For the text-containing cell, return its midpoint in [X, Y] coordinate format. 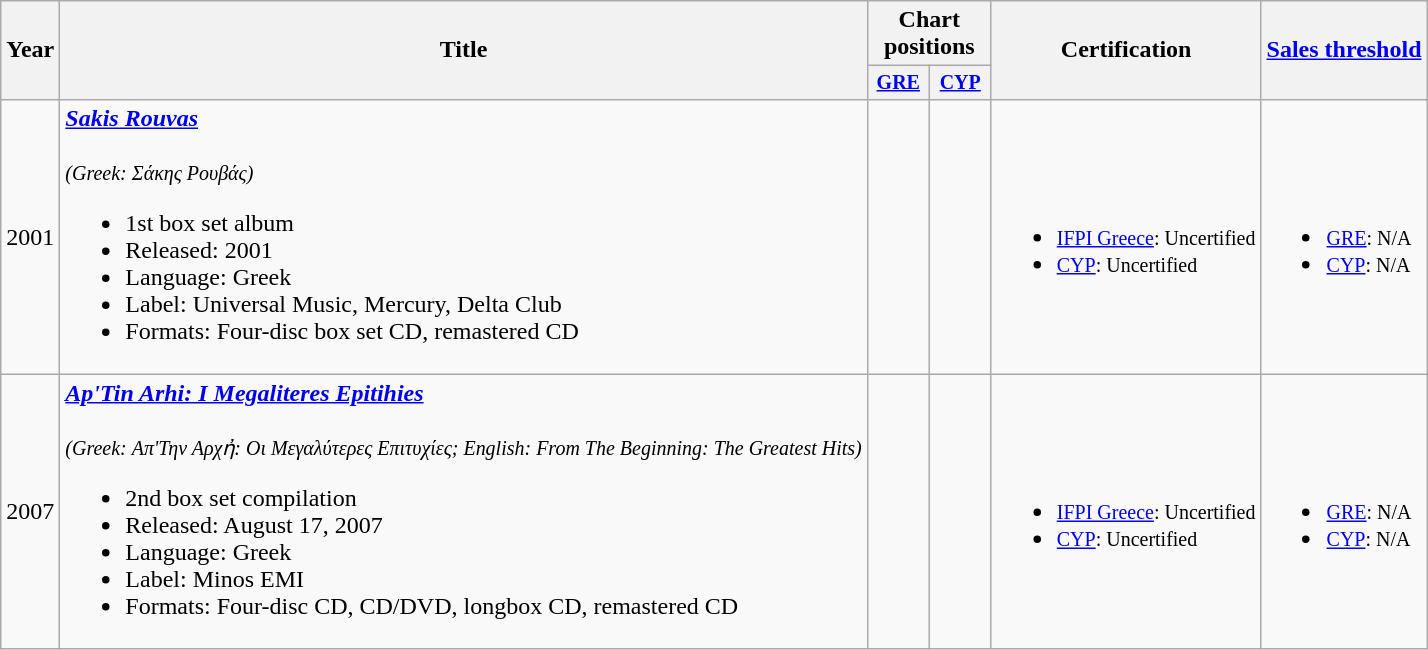
Certification [1126, 50]
2001 [30, 236]
CYP [960, 82]
GRE [898, 82]
Title [464, 50]
2007 [30, 512]
Year [30, 50]
Sales threshold [1344, 50]
Chart positions [929, 34]
